Locate the cell with the specified text and output its (x, y) center coordinate. 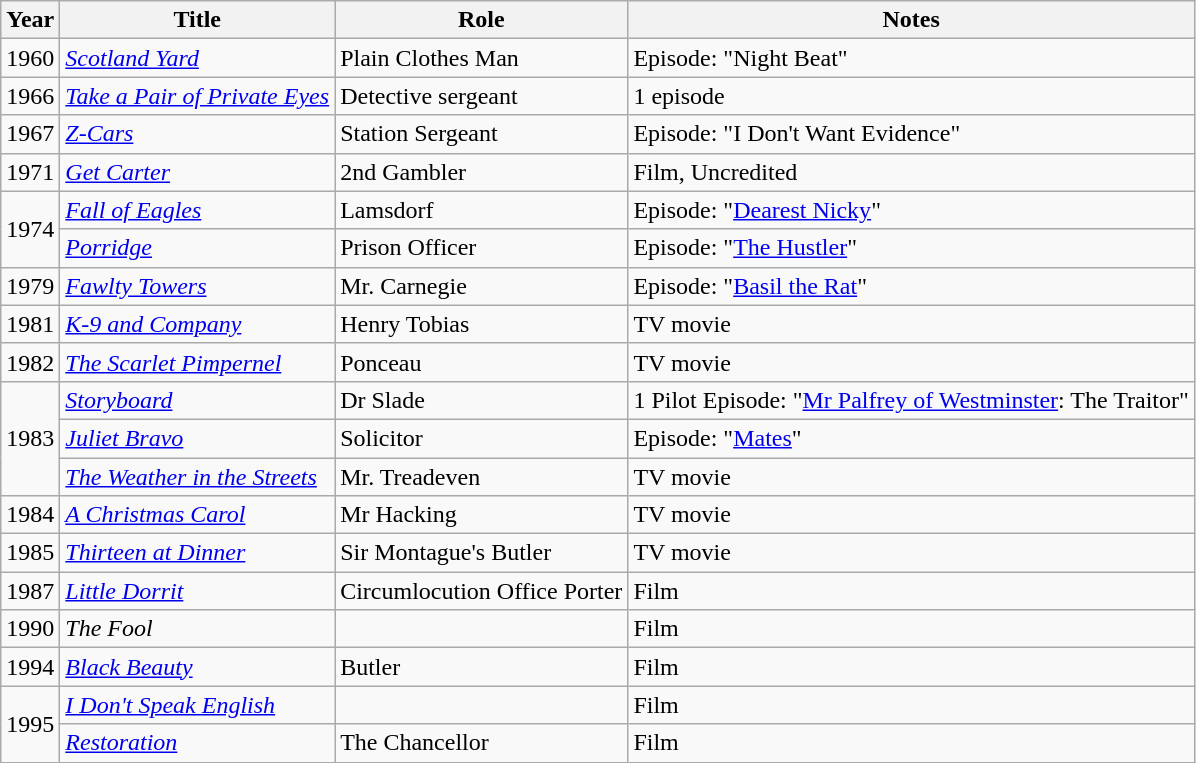
Episode: "Night Beat" (912, 58)
1971 (30, 172)
1994 (30, 667)
The Scarlet Pimpernel (198, 362)
Ponceau (482, 362)
Storyboard (198, 400)
1974 (30, 229)
1985 (30, 553)
I Don't Speak English (198, 705)
Detective sergeant (482, 96)
Episode: "I Don't Want Evidence" (912, 134)
Episode: "Dearest Nicky" (912, 210)
Get Carter (198, 172)
The Fool (198, 629)
Henry Tobias (482, 324)
Episode: "Mates" (912, 438)
Scotland Yard (198, 58)
1982 (30, 362)
1987 (30, 591)
Mr. Carnegie (482, 286)
1 Pilot Episode: "Mr Palfrey of Westminster: The Traitor" (912, 400)
1983 (30, 438)
1 episode (912, 96)
1979 (30, 286)
Station Sergeant (482, 134)
1990 (30, 629)
Porridge (198, 248)
Black Beauty (198, 667)
Prison Officer (482, 248)
1967 (30, 134)
Butler (482, 667)
Dr Slade (482, 400)
Circumlocution Office Porter (482, 591)
1981 (30, 324)
1960 (30, 58)
Fawlty Towers (198, 286)
The Chancellor (482, 743)
K-9 and Company (198, 324)
2nd Gambler (482, 172)
Episode: "The Hustler" (912, 248)
The Weather in the Streets (198, 477)
Mr Hacking (482, 515)
Episode: "Basil the Rat" (912, 286)
Lamsdorf (482, 210)
A Christmas Carol (198, 515)
Take a Pair of Private Eyes (198, 96)
Role (482, 20)
1966 (30, 96)
Plain Clothes Man (482, 58)
Little Dorrit (198, 591)
Film, Uncredited (912, 172)
Fall of Eagles (198, 210)
Solicitor (482, 438)
Year (30, 20)
1995 (30, 724)
1984 (30, 515)
Thirteen at Dinner (198, 553)
Sir Montague's Butler (482, 553)
Z-Cars (198, 134)
Juliet Bravo (198, 438)
Restoration (198, 743)
Notes (912, 20)
Mr. Treadeven (482, 477)
Title (198, 20)
